Identify which cell holds the provided text, then report its (x, y) central coordinate. 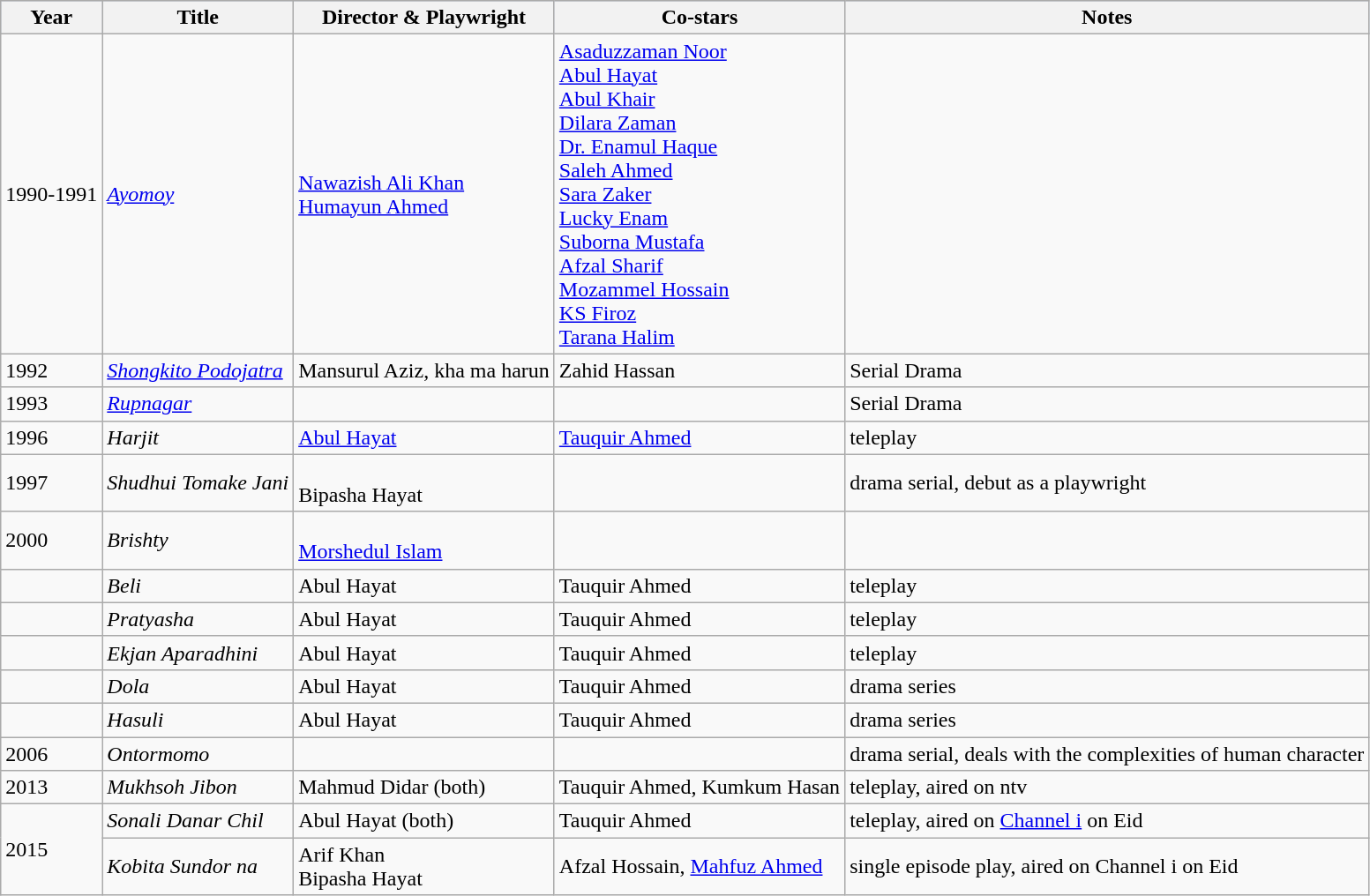
Zahid Hassan (699, 370)
Mahmud Didar (both) (424, 788)
2015 (51, 850)
Title (198, 18)
Year (51, 18)
Nawazish Ali Khan Humayun Ahmed (424, 194)
teleplay, aired on ntv (1107, 788)
1996 (51, 437)
1993 (51, 404)
Kobita Sundor na (198, 866)
single episode play, aired on Channel i on Eid (1107, 866)
Beli (198, 586)
Tauquir Ahmed, Kumkum Hasan (699, 788)
Rupnagar (198, 404)
Director & Playwright (424, 18)
Ontormomo (198, 754)
Co-stars (699, 18)
Morshedul Islam (424, 540)
2013 (51, 788)
Bipasha Hayat (424, 483)
Afzal Hossain, Mahfuz Ahmed (699, 866)
Shongkito Podojatra (198, 370)
Brishty (198, 540)
1997 (51, 483)
Hasuli (198, 720)
Mukhsoh Jibon (198, 788)
Abul Hayat (both) (424, 821)
Pratyasha (198, 619)
drama serial, deals with the complexities of human character (1107, 754)
drama serial, debut as a playwright (1107, 483)
Dola (198, 686)
Mansurul Aziz, kha ma harun (424, 370)
1990-1991 (51, 194)
Arif Khan Bipasha Hayat (424, 866)
Harjit (198, 437)
Sonali Danar Chil (198, 821)
2006 (51, 754)
1992 (51, 370)
2000 (51, 540)
Shudhui Tomake Jani (198, 483)
teleplay, aired on Channel i on Eid (1107, 821)
Notes (1107, 18)
Ayomoy (198, 194)
Ekjan Aparadhini (198, 653)
